Extract the (X, Y) coordinate from the center of the cell holding the provided text.  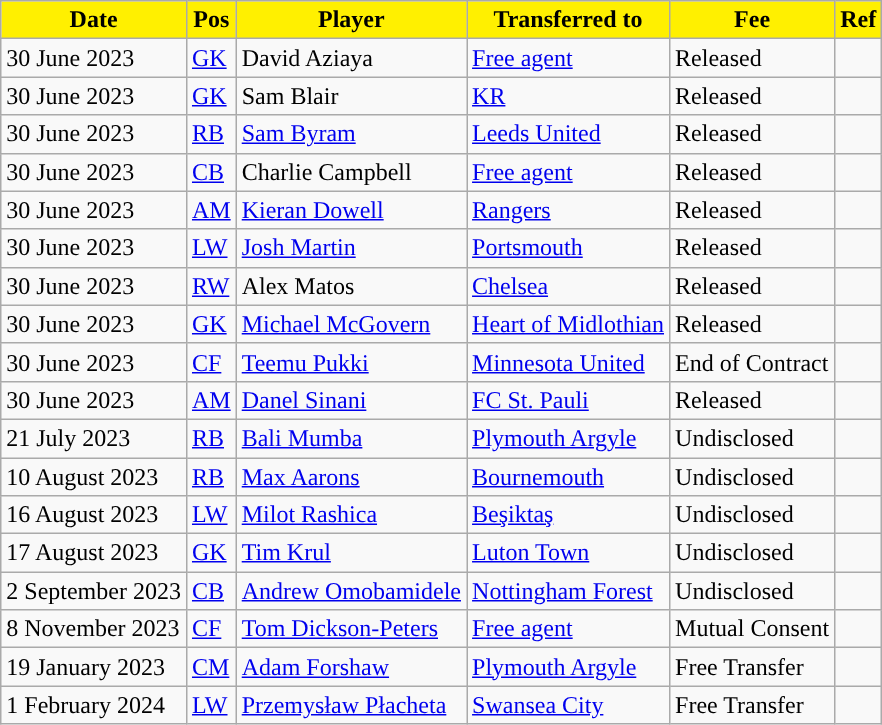
8 November 2023 (94, 629)
Pos (211, 20)
Tim Krul (351, 553)
Swansea City (568, 705)
Rangers (568, 210)
Chelsea (568, 286)
Portsmouth (568, 248)
Player (351, 20)
Josh Martin (351, 248)
CM (211, 667)
Date (94, 20)
Teemu Pukki (351, 362)
Bali Mumba (351, 438)
Andrew Omobamidele (351, 591)
Przemysław Płacheta (351, 705)
Beşiktaş (568, 515)
Nottingham Forest (568, 591)
Fee (752, 20)
Transferred to (568, 20)
FC St. Pauli (568, 400)
Ref (858, 20)
1 February 2024 (94, 705)
End of Contract (752, 362)
Mutual Consent (752, 629)
Alex Matos (351, 286)
RW (211, 286)
Max Aarons (351, 477)
Sam Byram (351, 134)
Heart of Midlothian (568, 324)
21 July 2023 (94, 438)
Sam Blair (351, 96)
17 August 2023 (94, 553)
10 August 2023 (94, 477)
Milot Rashica (351, 515)
Bournemouth (568, 477)
David Aziaya (351, 58)
Leeds United (568, 134)
Danel Sinani (351, 400)
Minnesota United (568, 362)
KR (568, 96)
Charlie Campbell (351, 172)
Michael McGovern (351, 324)
2 September 2023 (94, 591)
Adam Forshaw (351, 667)
16 August 2023 (94, 515)
19 January 2023 (94, 667)
Tom Dickson-Peters (351, 629)
Kieran Dowell (351, 210)
Luton Town (568, 553)
